Scan for the cell matching the given text and deliver its (X, Y) coordinate at center. 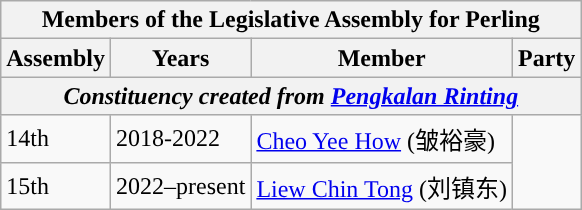
2022–present (180, 186)
Constituency created from Pengkalan Rinting (291, 96)
Cheo Yee How (皱裕豪) (382, 138)
Assembly (56, 58)
2018-2022 (180, 138)
Liew Chin Tong (刘镇东) (382, 186)
14th (56, 138)
15th (56, 186)
Years (180, 58)
Party (546, 58)
Member (382, 58)
Members of the Legislative Assembly for Perling (291, 20)
